Detect which cell encompasses the target text, then output its [X, Y] center coordinate. 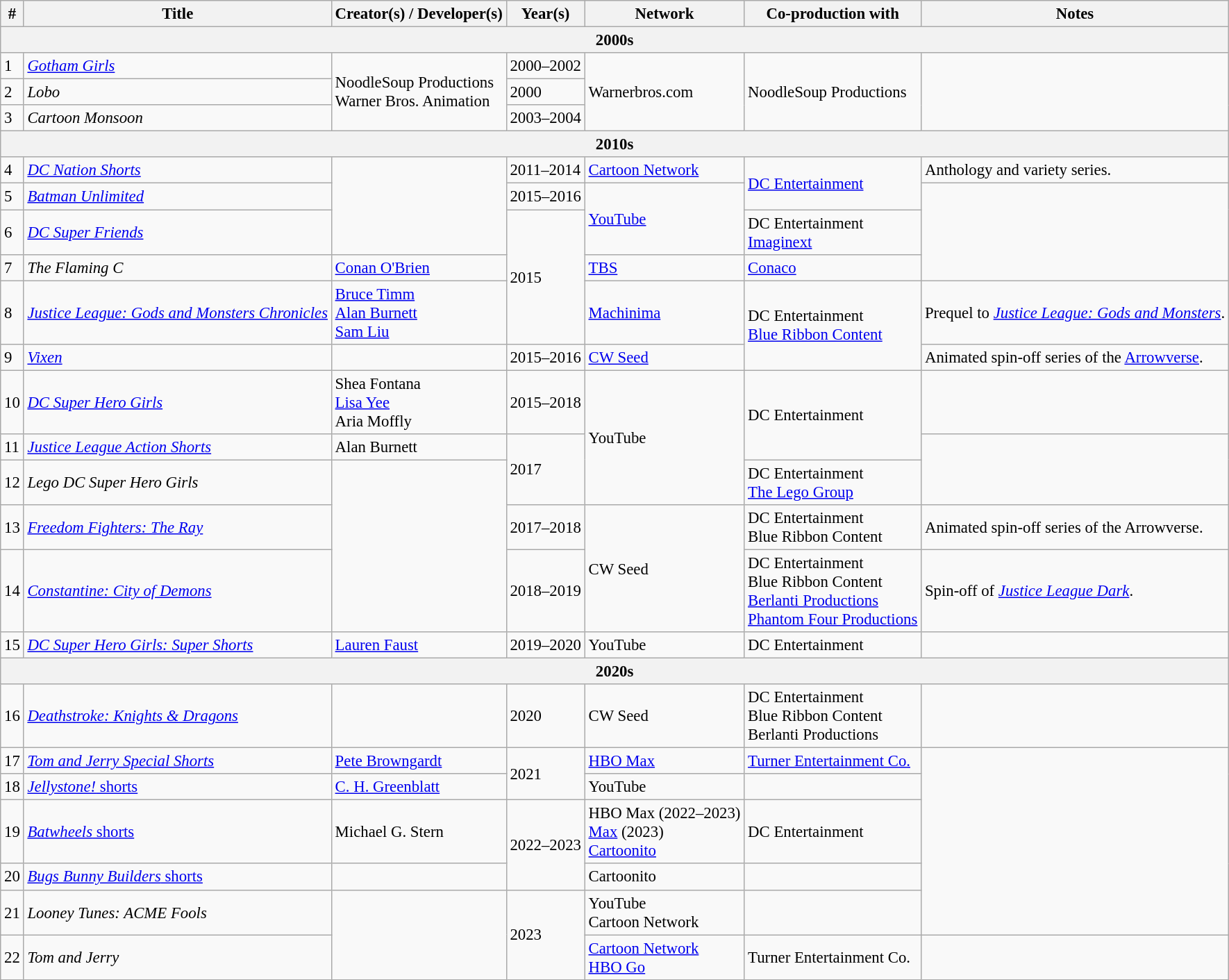
2020s [615, 672]
2020 [546, 716]
Notes [1075, 14]
Warnerbros.com [664, 92]
Network [664, 14]
DC Nation Shorts [178, 170]
Machinima [664, 313]
2010s [615, 144]
DC EntertainmentBlue Ribbon ContentBerlanti Productions [833, 716]
2000s [615, 40]
16 [12, 716]
Lobo [178, 92]
2000–2002 [546, 66]
2021 [546, 774]
Year(s) [546, 14]
2018–2019 [546, 590]
DC EntertainmentImaginext [833, 232]
Gotham Girls [178, 66]
14 [12, 590]
DC EntertainmentThe Lego Group [833, 482]
The Flaming C [178, 267]
8 [12, 313]
HBO Max (2022–2023)Max (2023)Cartoonito [664, 832]
Pete Browngardt [419, 761]
NoodleSoup ProductionsWarner Bros. Animation [419, 92]
Vixen [178, 357]
Co-production with [833, 14]
C. H. Greenblatt [419, 787]
5 [12, 197]
HBO Max [664, 761]
6 [12, 232]
15 [12, 645]
Batman Unlimited [178, 197]
9 [12, 357]
2022–2023 [546, 845]
2017–2018 [546, 528]
Tom and Jerry Special Shorts [178, 761]
1 [12, 66]
Justice League: Gods and Monsters Chronicles [178, 313]
2 [12, 92]
2023 [546, 935]
2017 [546, 470]
12 [12, 482]
Batwheels shorts [178, 832]
Conaco [833, 267]
Bugs Bunny Builders shorts [178, 877]
21 [12, 913]
DC EntertainmentBlue Ribbon ContentBerlanti ProductionsPhantom Four Productions [833, 590]
2011–2014 [546, 170]
2015 [546, 277]
TBS [664, 267]
Looney Tunes: ACME Fools [178, 913]
Lego DC Super Hero Girls [178, 482]
2000 [546, 92]
Tom and Jerry [178, 957]
17 [12, 761]
Anthology and variety series. [1075, 170]
Michael G. Stern [419, 832]
Justice League Action Shorts [178, 447]
3 [12, 118]
Freedom Fighters: The Ray [178, 528]
10 [12, 402]
NoodleSoup Productions [833, 92]
DC Super Hero Girls [178, 402]
2019–2020 [546, 645]
Cartoonito [664, 877]
Alan Burnett [419, 447]
Cartoon Network [664, 170]
Creator(s) / Developer(s) [419, 14]
Deathstroke: Knights & Dragons [178, 716]
DC Super Hero Girls: Super Shorts [178, 645]
22 [12, 957]
Bruce TimmAlan BurnettSam Liu [419, 313]
2015–2018 [546, 402]
11 [12, 447]
19 [12, 832]
Constantine: City of Demons [178, 590]
Jellystone! shorts [178, 787]
7 [12, 267]
2003–2004 [546, 118]
18 [12, 787]
4 [12, 170]
Cartoon NetworkHBO Go [664, 957]
# [12, 14]
Cartoon Monsoon [178, 118]
DC Super Friends [178, 232]
Prequel to Justice League: Gods and Monsters. [1075, 313]
Shea FontanaLisa YeeAria Moffly [419, 402]
Title [178, 14]
20 [12, 877]
Spin-off of Justice League Dark. [1075, 590]
Lauren Faust [419, 645]
YouTubeCartoon Network [664, 913]
13 [12, 528]
Conan O'Brien [419, 267]
